Pinpoint the cell where the given text exists, returning its [x, y] midpoint coordinate. 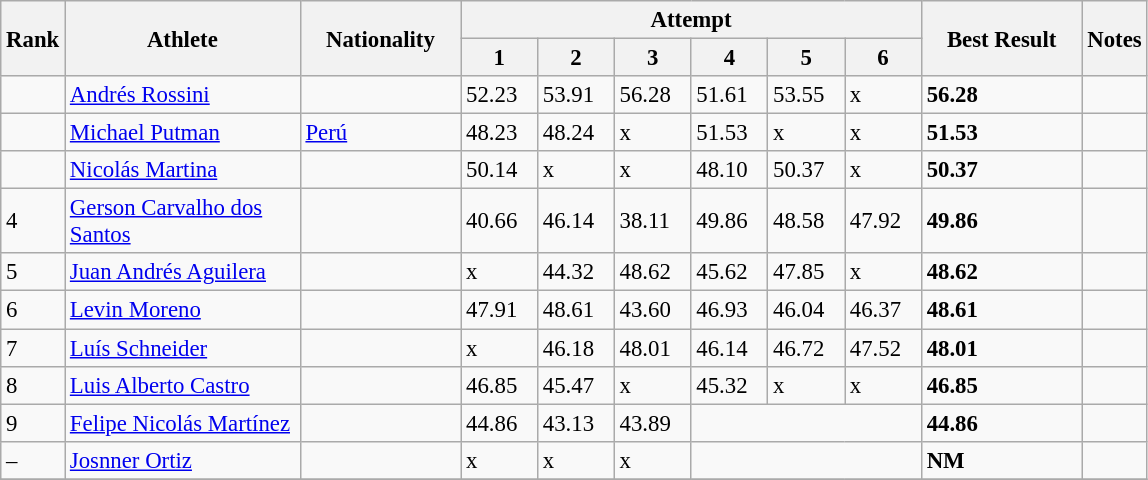
9 [33, 423]
38.11 [652, 222]
47.52 [884, 348]
3 [652, 58]
Nicolás Martina [183, 170]
46.93 [730, 310]
Notes [1114, 38]
47.85 [806, 273]
Nationality [380, 38]
Attempt [692, 20]
Luís Schneider [183, 348]
Levin Moreno [183, 310]
45.47 [576, 385]
48.58 [806, 222]
Perú [380, 133]
46.18 [576, 348]
47.92 [884, 222]
Best Result [1002, 38]
40.66 [500, 222]
48.23 [500, 133]
46.72 [806, 348]
2 [576, 58]
46.37 [884, 310]
48.10 [730, 170]
43.89 [652, 423]
43.13 [576, 423]
51.61 [730, 95]
48.24 [576, 133]
Juan Andrés Aguilera [183, 273]
8 [33, 385]
50.14 [500, 170]
52.23 [500, 95]
45.32 [730, 385]
NM [1002, 460]
43.60 [652, 310]
53.91 [576, 95]
Andrés Rossini [183, 95]
– [33, 460]
Josnner Ortiz [183, 460]
Michael Putman [183, 133]
47.91 [500, 310]
53.55 [806, 95]
7 [33, 348]
Gerson Carvalho dos Santos [183, 222]
44.32 [576, 273]
Athlete [183, 38]
1 [500, 58]
Luis Alberto Castro [183, 385]
46.04 [806, 310]
45.62 [730, 273]
Felipe Nicolás Martínez [183, 423]
Rank [33, 38]
